Extract the (x, y) coordinate from the center of the cell holding the provided text.  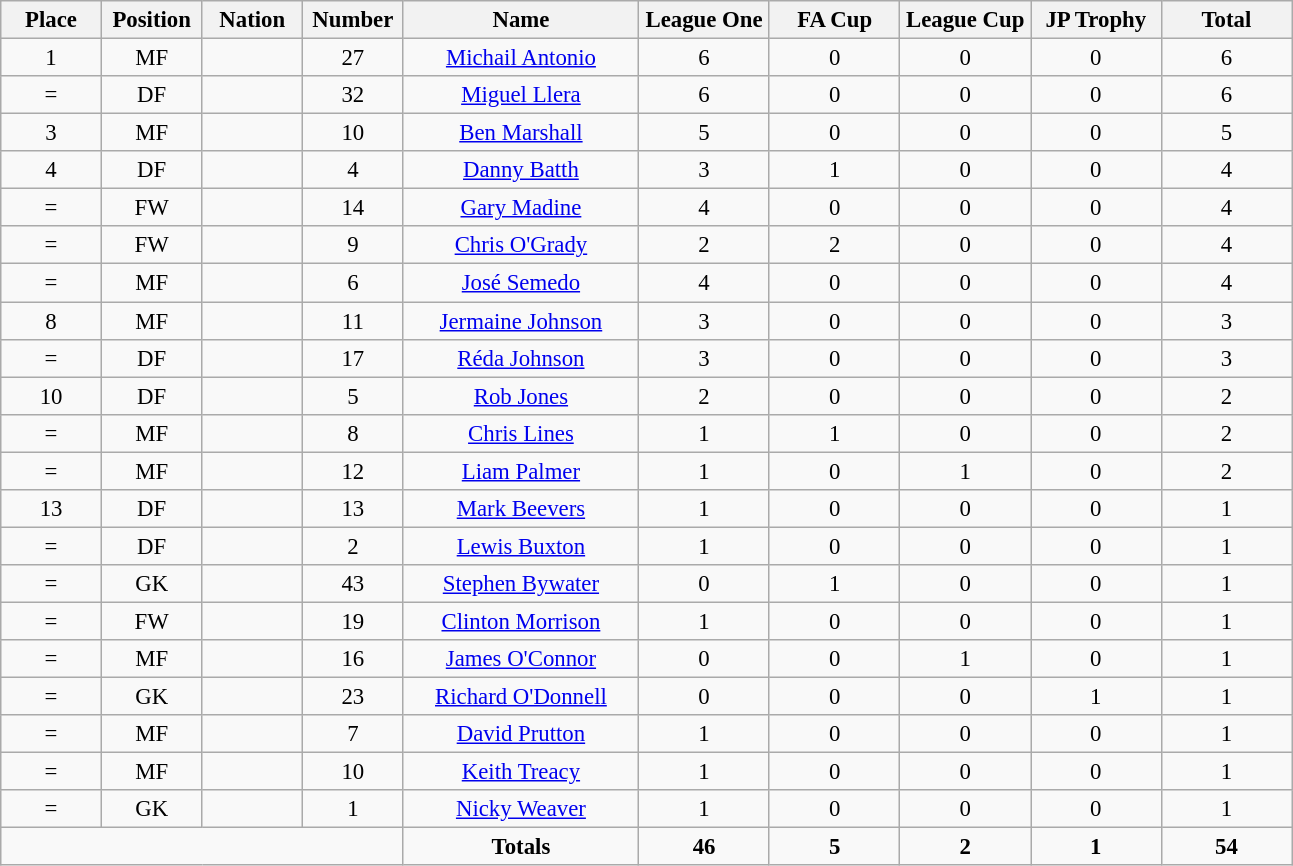
Réda Johnson (521, 358)
Liam Palmer (521, 471)
Totals (521, 847)
17 (354, 358)
Chris Lines (521, 433)
16 (354, 659)
Position (152, 20)
Rob Jones (521, 396)
Stephen Bywater (521, 584)
Jermaine Johnson (521, 321)
Nation (252, 20)
League Cup (966, 20)
46 (704, 847)
League One (704, 20)
12 (354, 471)
Michail Antonio (521, 58)
James O'Connor (521, 659)
27 (354, 58)
19 (354, 621)
David Prutton (521, 734)
Mark Beevers (521, 509)
FA Cup (834, 20)
Chris O'Grady (521, 245)
43 (354, 584)
Gary Madine (521, 208)
11 (354, 321)
Nicky Weaver (521, 809)
Ben Marshall (521, 133)
Danny Batth (521, 170)
Place (52, 20)
23 (354, 697)
14 (354, 208)
JP Trophy (1096, 20)
32 (354, 95)
Clinton Morrison (521, 621)
54 (1226, 847)
Keith Treacy (521, 772)
Name (521, 20)
Miguel Llera (521, 95)
Richard O'Donnell (521, 697)
9 (354, 245)
José Semedo (521, 283)
7 (354, 734)
Lewis Buxton (521, 546)
Number (354, 20)
Total (1226, 20)
